Detect which cell encompasses the target text, then output its (x, y) center coordinate. 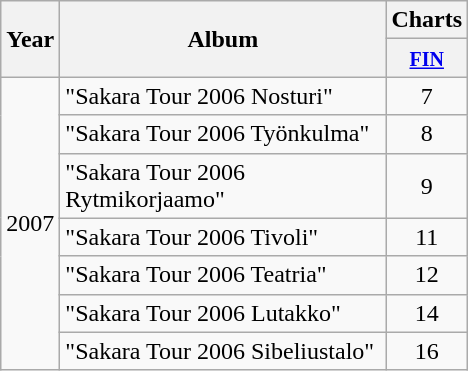
9 (427, 186)
12 (427, 275)
8 (427, 134)
"Sakara Tour 2006 Työnkulma" (223, 134)
2007 (30, 224)
"Sakara Tour 2006 Rytmikorjaamo" (223, 186)
Charts (427, 20)
16 (427, 351)
"Sakara Tour 2006 Tivoli" (223, 237)
FIN (427, 58)
7 (427, 96)
"Sakara Tour 2006 Teatria" (223, 275)
Album (223, 39)
"Sakara Tour 2006 Sibeliustalo" (223, 351)
Year (30, 39)
"Sakara Tour 2006 Nosturi" (223, 96)
14 (427, 313)
"Sakara Tour 2006 Lutakko" (223, 313)
11 (427, 237)
